Pinpoint the cell where the given text exists, returning its (x, y) midpoint coordinate. 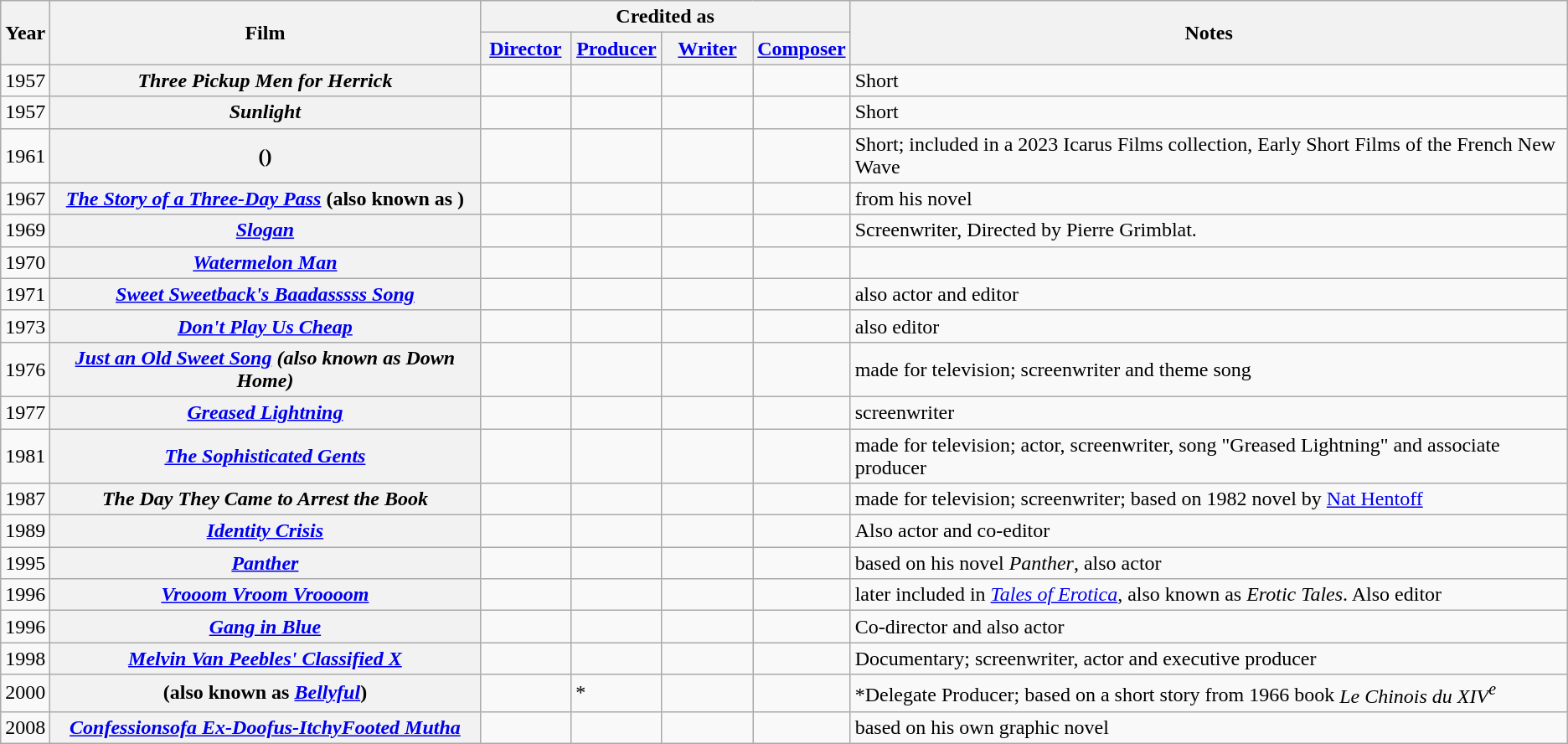
Identity Crisis (265, 531)
2000 (25, 694)
1977 (25, 412)
Documentary; screenwriter, actor and executive producer (1209, 659)
from his novel (1209, 199)
The Sophisticated Gents (265, 456)
Year (25, 33)
Producer (616, 49)
later included in Tales of Erotica, also known as Erotic Tales. Also editor (1209, 595)
Greased Lightning (265, 412)
Slogan (265, 230)
based on his own graphic novel (1209, 727)
1998 (25, 659)
Credited as (665, 17)
1981 (25, 456)
2008 (25, 727)
() (265, 156)
Screenwriter, Directed by Pierre Grimblat. (1209, 230)
Also actor and co-editor (1209, 531)
Sweet Sweetback's Baadasssss Song (265, 294)
based on his novel Panther, also actor (1209, 563)
Director (526, 49)
also actor and editor (1209, 294)
Don't Play Us Cheap (265, 326)
Co-director and also actor (1209, 627)
Confessionsofa Ex-Doofus-ItchyFooted Mutha (265, 727)
Panther (265, 563)
1976 (25, 369)
1987 (25, 499)
Writer (707, 49)
(also known as Bellyful) (265, 694)
Short; included in a 2023 Icarus Films collection, Early Short Films of the French New Wave (1209, 156)
1973 (25, 326)
Three Pickup Men for Herrick (265, 80)
made for television; screenwriter and theme song (1209, 369)
Film (265, 33)
Sunlight (265, 112)
The Day They Came to Arrest the Book (265, 499)
Notes (1209, 33)
1989 (25, 531)
also editor (1209, 326)
Gang in Blue (265, 627)
1970 (25, 262)
made for television; actor, screenwriter, song "Greased Lightning" and associate producer (1209, 456)
Vrooom Vroom Vroooom (265, 595)
Watermelon Man (265, 262)
screenwriter (1209, 412)
1961 (25, 156)
1967 (25, 199)
1971 (25, 294)
1995 (25, 563)
Melvin Van Peebles' Classified X (265, 659)
1969 (25, 230)
The Story of a Three-Day Pass (also known as ) (265, 199)
made for television; screenwriter; based on 1982 novel by Nat Hentoff (1209, 499)
* (616, 694)
Just an Old Sweet Song (also known as Down Home) (265, 369)
*Delegate Producer; based on a short story from 1966 book Le Chinois du XIVe (1209, 694)
Composer (802, 49)
